For the text-containing cell, return its midpoint in (x, y) coordinate format. 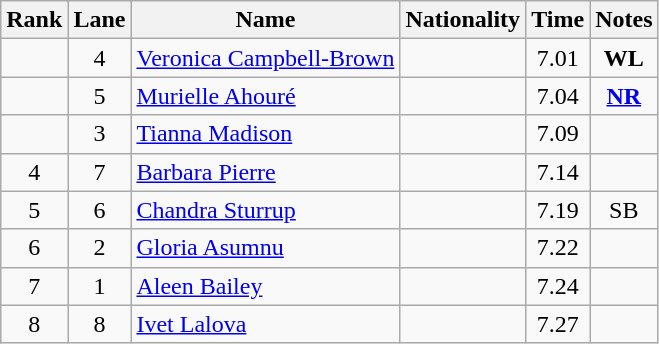
7.01 (558, 58)
Veronica Campbell-Brown (266, 58)
3 (100, 134)
Murielle Ahouré (266, 96)
Aleen Bailey (266, 286)
7.27 (558, 324)
Barbara Pierre (266, 172)
2 (100, 248)
Notes (624, 20)
Rank (34, 20)
SB (624, 210)
7.19 (558, 210)
Tianna Madison (266, 134)
7.14 (558, 172)
7.04 (558, 96)
7.09 (558, 134)
Name (266, 20)
Lane (100, 20)
1 (100, 286)
7.22 (558, 248)
Time (558, 20)
Gloria Asumnu (266, 248)
Chandra Sturrup (266, 210)
WL (624, 58)
Ivet Lalova (266, 324)
NR (624, 96)
Nationality (463, 20)
7.24 (558, 286)
